From the cell containing the given text, extract its center point as [x, y] coordinate. 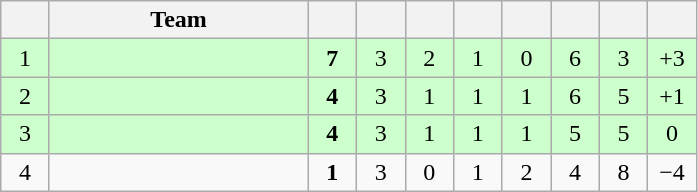
8 [624, 172]
Team [178, 20]
7 [332, 58]
−4 [672, 172]
+1 [672, 96]
+3 [672, 58]
